Scan for the cell matching the given text and deliver its (X, Y) coordinate at center. 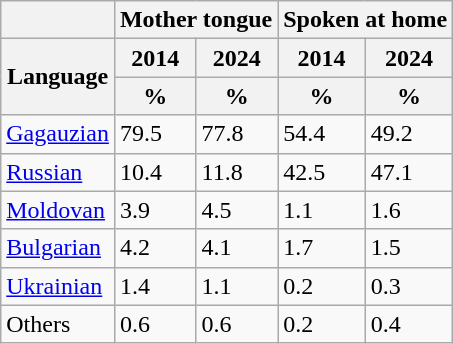
49.2 (409, 134)
0.3 (409, 286)
4.5 (237, 210)
4.2 (155, 248)
0.4 (409, 324)
47.1 (409, 172)
1.6 (409, 210)
Moldovan (58, 210)
11.8 (237, 172)
Gagauzian (58, 134)
Bulgarian (58, 248)
77.8 (237, 134)
Ukrainian (58, 286)
1.5 (409, 248)
Spoken at home (366, 20)
4.1 (237, 248)
79.5 (155, 134)
Russian (58, 172)
54.4 (322, 134)
10.4 (155, 172)
1.4 (155, 286)
1.7 (322, 248)
42.5 (322, 172)
Mother tongue (196, 20)
Others (58, 324)
3.9 (155, 210)
Language (58, 77)
